From the cell containing the given text, extract its center point as [X, Y] coordinate. 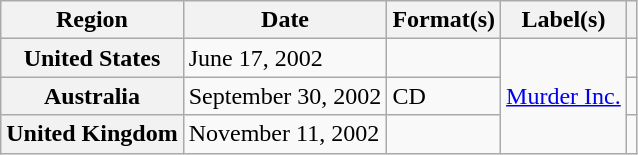
Format(s) [444, 20]
November 11, 2002 [285, 134]
CD [444, 96]
September 30, 2002 [285, 96]
Label(s) [564, 20]
Region [92, 20]
Australia [92, 96]
Murder Inc. [564, 96]
Date [285, 20]
United States [92, 58]
June 17, 2002 [285, 58]
United Kingdom [92, 134]
